Determine the (x, y) coordinate at the center of the cell enclosing the given text.  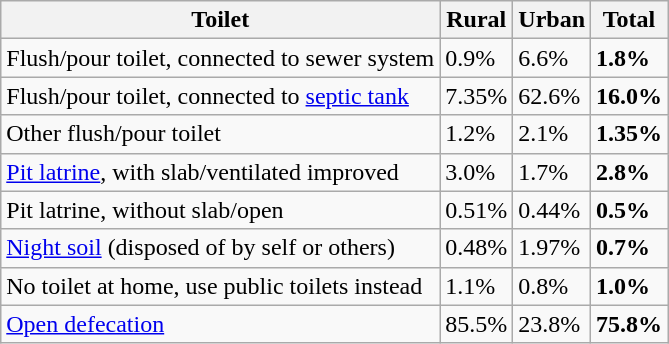
Flush/pour toilet, connected to septic tank (220, 96)
1.2% (476, 134)
Open defecation (220, 324)
Rural (476, 20)
Flush/pour toilet, connected to sewer system (220, 58)
Pit latrine, with slab/ventilated improved (220, 172)
3.0% (476, 172)
1.35% (630, 134)
1.97% (552, 248)
0.48% (476, 248)
1.0% (630, 286)
62.6% (552, 96)
2.1% (552, 134)
1.8% (630, 58)
75.8% (630, 324)
16.0% (630, 96)
0.7% (630, 248)
Other flush/pour toilet (220, 134)
6.6% (552, 58)
85.5% (476, 324)
No toilet at home, use public toilets instead (220, 286)
Night soil (disposed of by self or others) (220, 248)
7.35% (476, 96)
Pit latrine, without slab/open (220, 210)
1.7% (552, 172)
0.44% (552, 210)
2.8% (630, 172)
0.9% (476, 58)
Toilet (220, 20)
Total (630, 20)
23.8% (552, 324)
Urban (552, 20)
1.1% (476, 286)
0.5% (630, 210)
0.8% (552, 286)
0.51% (476, 210)
